Identify which cell holds the provided text, then report its [X, Y] central coordinate. 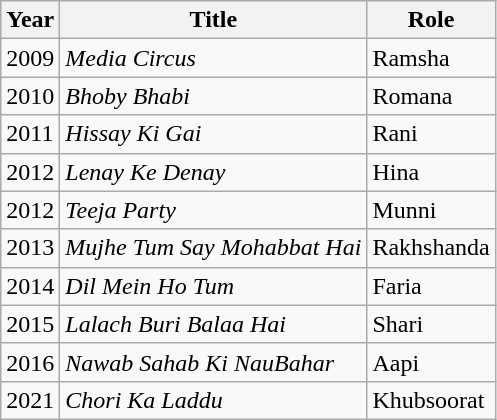
Media Circus [214, 58]
2010 [30, 96]
Hissay Ki Gai [214, 134]
Title [214, 20]
Lalach Buri Balaa Hai [214, 324]
Rani [431, 134]
2011 [30, 134]
2014 [30, 286]
Ramsha [431, 58]
Nawab Sahab Ki NauBahar [214, 362]
Munni [431, 210]
2013 [30, 248]
Aapi [431, 362]
2009 [30, 58]
Year [30, 20]
Lenay Ke Denay [214, 172]
Teeja Party [214, 210]
Chori Ka Laddu [214, 400]
2015 [30, 324]
Faria [431, 286]
Rakhshanda [431, 248]
Shari [431, 324]
Dil Mein Ho Tum [214, 286]
Bhoby Bhabi [214, 96]
Mujhe Tum Say Mohabbat Hai [214, 248]
2016 [30, 362]
Romana [431, 96]
Role [431, 20]
2021 [30, 400]
Hina [431, 172]
Khubsoorat [431, 400]
